Identify which cell holds the provided text, then report its [x, y] central coordinate. 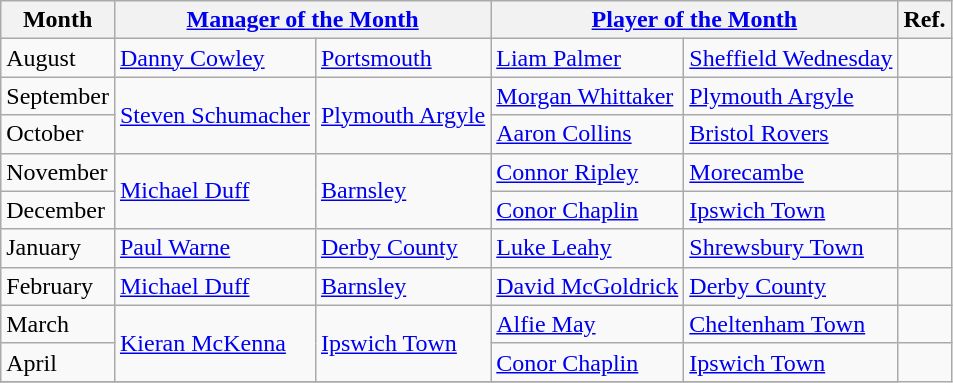
February [58, 286]
Player of the Month [694, 20]
Liam Palmer [588, 58]
April [58, 362]
Month [58, 20]
Cheltenham Town [791, 324]
Morecambe [791, 172]
Bristol Rovers [791, 134]
March [58, 324]
Kieran McKenna [214, 343]
Manager of the Month [302, 20]
Portsmouth [402, 58]
August [58, 58]
Shrewsbury Town [791, 248]
December [58, 210]
November [58, 172]
Alfie May [588, 324]
Morgan Whittaker [588, 96]
Steven Schumacher [214, 115]
Luke Leahy [588, 248]
Ref. [924, 20]
October [58, 134]
Connor Ripley [588, 172]
David McGoldrick [588, 286]
Paul Warne [214, 248]
January [58, 248]
Aaron Collins [588, 134]
September [58, 96]
Sheffield Wednesday [791, 58]
Danny Cowley [214, 58]
